Extract the [X, Y] coordinate from the center of the cell holding the provided text.  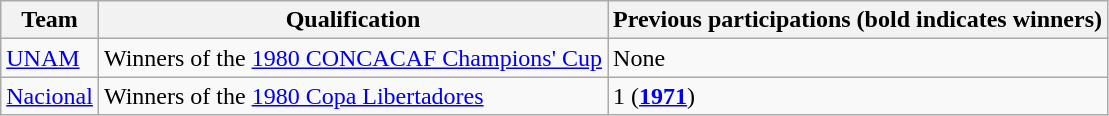
Nacional [50, 96]
None [858, 58]
Qualification [352, 20]
Previous participations (bold indicates winners) [858, 20]
Winners of the 1980 Copa Libertadores [352, 96]
Team [50, 20]
UNAM [50, 58]
Winners of the 1980 CONCACAF Champions' Cup [352, 58]
1 (1971) [858, 96]
